Detect which cell encompasses the target text, then output its (x, y) center coordinate. 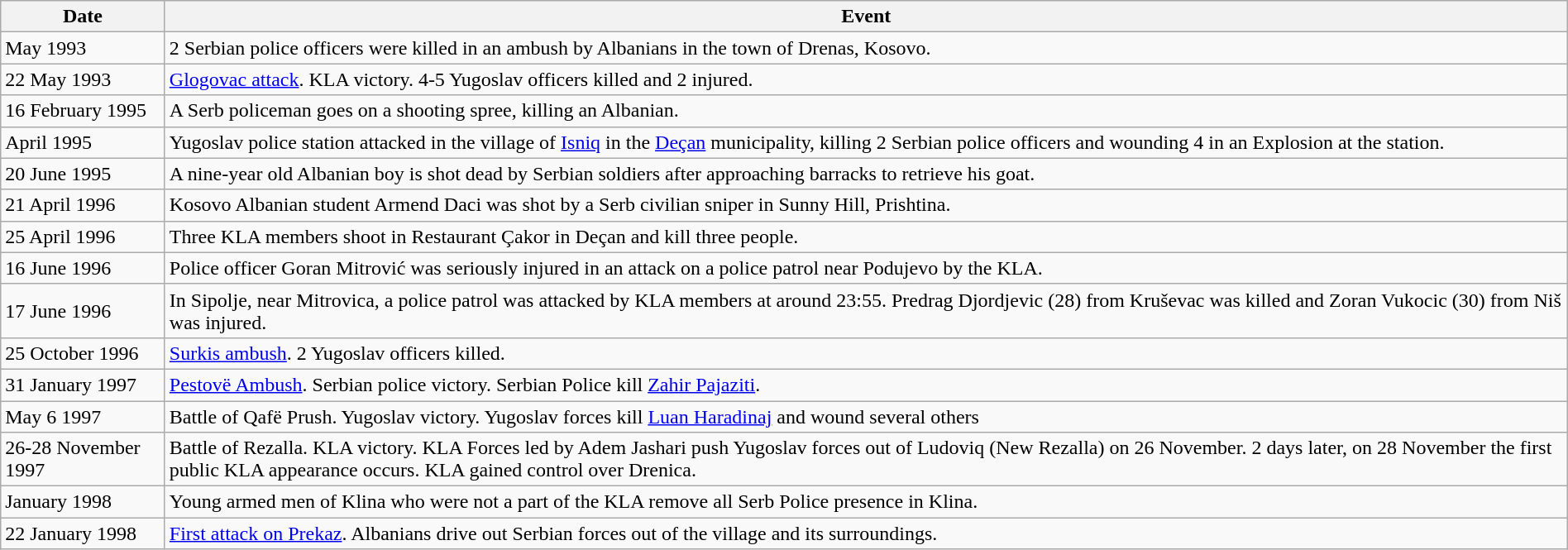
31 January 1997 (83, 385)
Battle of Qafë Prush. Yugoslav victory. Yugoslav forces kill Luan Haradinaj and wound several others (866, 416)
Glogovac attack. KLA victory. 4-5 Yugoslav officers killed and 2 injured. (866, 79)
Surkis ambush. 2 Yugoslav officers killed. (866, 353)
25 October 1996 (83, 353)
Young armed men of Klina who were not a part of the KLA remove all Serb Police presence in Klina. (866, 502)
21 April 1996 (83, 205)
May 6 1997 (83, 416)
Event (866, 17)
16 June 1996 (83, 268)
May 1993 (83, 48)
25 April 1996 (83, 237)
April 1995 (83, 142)
16 February 1995 (83, 111)
A Serb policeman goes on a shooting spree, killing an Albanian. (866, 111)
Date (83, 17)
Police officer Goran Mitrović was seriously injured in an attack on a police patrol near Podujevo by the KLA. (866, 268)
22 May 1993 (83, 79)
26-28 November 1997 (83, 460)
A nine-year old Albanian boy is shot dead by Serbian soldiers after approaching barracks to retrieve his goat. (866, 174)
First attack on Prekaz. Albanians drive out Serbian forces out of the village and its surroundings. (866, 533)
17 June 1996 (83, 311)
22 January 1998 (83, 533)
Kosovo Albanian student Armend Daci was shot by a Serb civilian sniper in Sunny Hill, Prishtina. (866, 205)
20 June 1995 (83, 174)
Pestovë Ambush. Serbian police victory. Serbian Police kill Zahir Pajaziti. (866, 385)
Three KLA members shoot in Restaurant Çakor in Deçan and kill three people. (866, 237)
2 Serbian police officers were killed in an ambush by Albanians in the town of Drenas, Kosovo. (866, 48)
January 1998 (83, 502)
